Return (x, y) of the center of cell containing provided text 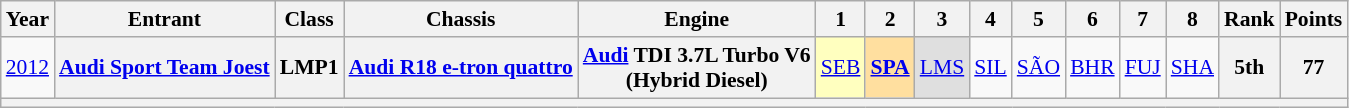
Audi R18 e-tron quattro (461, 68)
2012 (28, 68)
BHR (1092, 68)
Chassis (461, 19)
Rank (1250, 19)
77 (1314, 68)
5 (1038, 19)
1 (841, 19)
4 (990, 19)
3 (942, 19)
SIL (990, 68)
Entrant (164, 19)
Points (1314, 19)
LMP1 (310, 68)
5th (1250, 68)
SEB (841, 68)
Audi TDI 3.7L Turbo V6 (Hybrid Diesel) (697, 68)
SPA (890, 68)
7 (1143, 19)
6 (1092, 19)
2 (890, 19)
FUJ (1143, 68)
Audi Sport Team Joest (164, 68)
SÃO (1038, 68)
SHA (1192, 68)
Year (28, 19)
Class (310, 19)
Engine (697, 19)
8 (1192, 19)
LMS (942, 68)
